Scan for the cell matching the given text and deliver its (X, Y) coordinate at center. 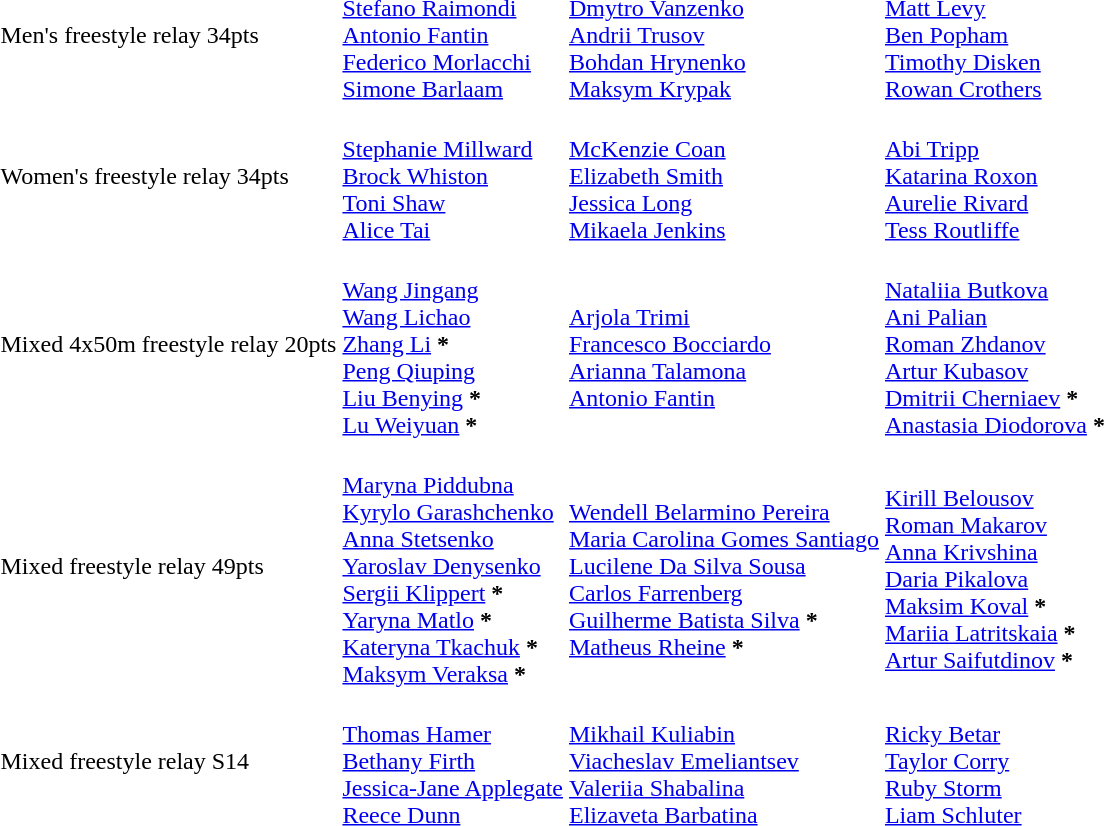
Stephanie MillwardBrock WhistonToni ShawAlice Tai (453, 176)
Wendell Belarmino PereiraMaria Carolina Gomes SantiagoLucilene Da Silva SousaCarlos FarrenbergGuilherme Batista Silva *Matheus Rheine * (724, 566)
Arjola TrimiFrancesco BocciardoArianna TalamonaAntonio Fantin (724, 344)
Maryna PiddubnaKyrylo GarashchenkoAnna StetsenkoYaroslav DenysenkoSergii Klippert *Yaryna Matlo *Kateryna Tkachuk *Maksym Veraksa * (453, 566)
Wang JingangWang LichaoZhang Li *Peng QiupingLiu Benying *Lu Weiyuan * (453, 344)
McKenzie CoanElizabeth SmithJessica LongMikaela Jenkins (724, 176)
